Identify which cell holds the provided text, then report its (X, Y) central coordinate. 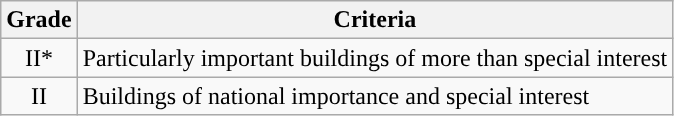
Grade (39, 20)
Criteria (375, 20)
Buildings of national importance and special interest (375, 96)
II (39, 96)
II* (39, 58)
Particularly important buildings of more than special interest (375, 58)
